Search for the cell housing the specified text and yield its (X, Y) center coordinate. 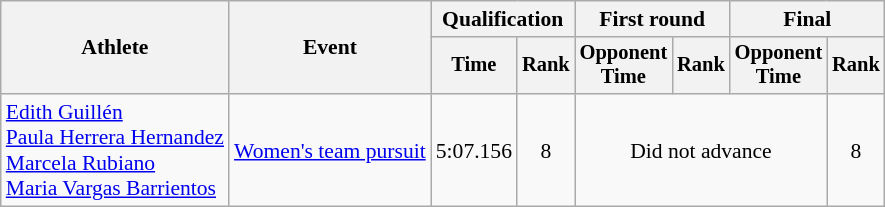
Did not advance (702, 150)
First round (652, 19)
Event (330, 48)
Final (808, 19)
Edith GuillénPaula Herrera HernandezMarcela RubianoMaria Vargas Barrientos (115, 150)
Qualification (503, 19)
5:07.156 (474, 150)
Athlete (115, 48)
Time (474, 66)
Women's team pursuit (330, 150)
